Detect which cell encompasses the target text, then output its [X, Y] center coordinate. 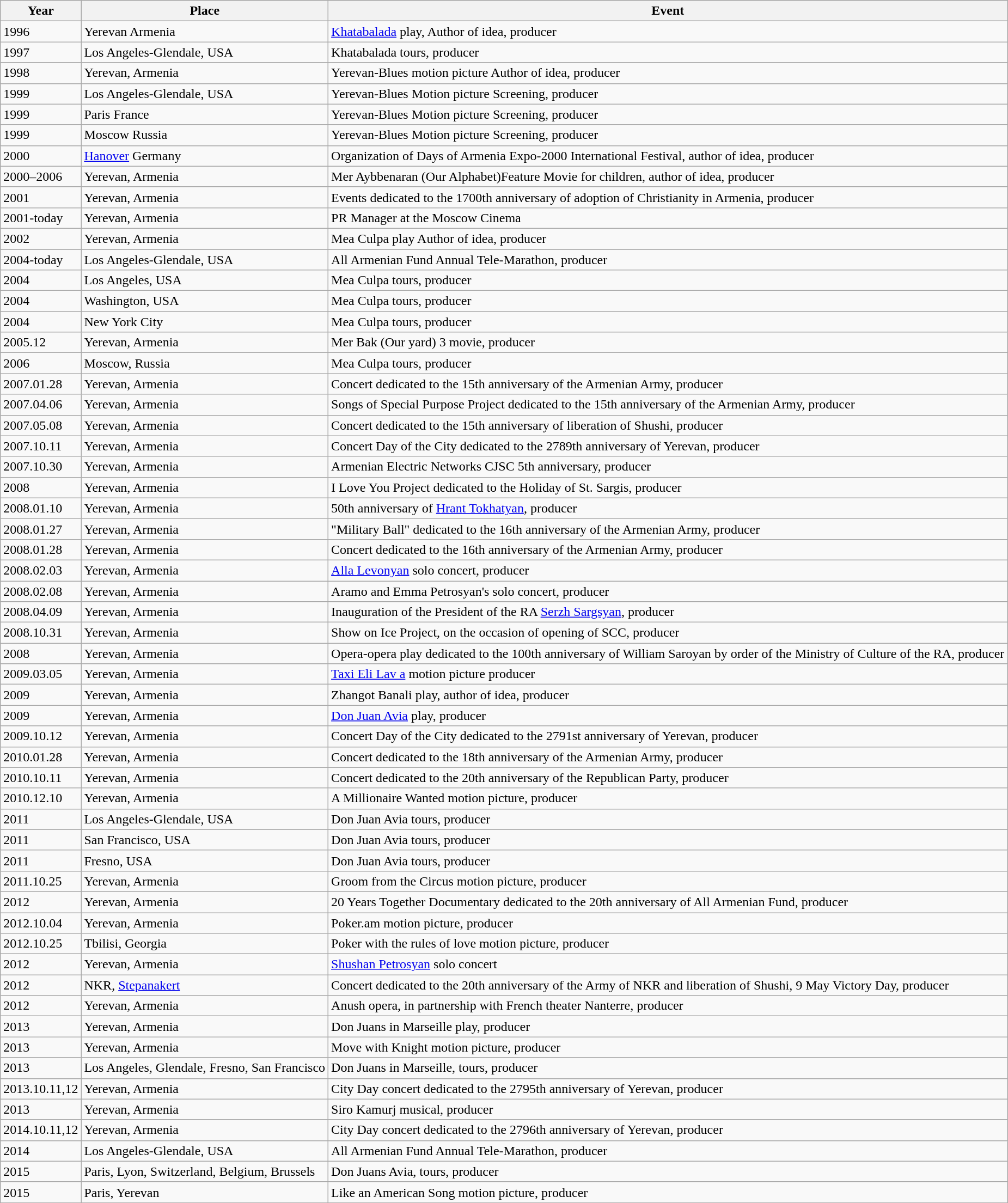
2008.04.09 [41, 612]
A Millionaire Wanted motion picture, producer [668, 798]
Don Juans in Marseille play, producer [668, 1027]
2011.10.25 [41, 881]
"Military Ball" dedicated to the 16th anniversary of the Armenian Army, producer [668, 529]
2009.03.05 [41, 674]
Concert dedicated to the 15th anniversary of the Armenian Army, producer [668, 384]
Concert dedicated to the 15th anniversary of liberation of Shushi, producer [668, 425]
Don Juans Avia, tours, producer [668, 1171]
Show on Ice Project, on the occasion of opening of SCC, producer [668, 633]
2007.01.28 [41, 384]
Zhangot Banali play, author of idea, producer [668, 695]
Yerevan Armenia [205, 32]
2007.04.06 [41, 405]
Yerevan-Blues motion picture Author of idea, producer [668, 73]
2007.05.08 [41, 425]
2014.10.11,12 [41, 1130]
Concert dedicated to the 20th anniversary of the Republican Party, producer [668, 778]
Move with Knight motion picture, producer [668, 1047]
Fresno, USA [205, 860]
I Love You Project dedicated to the Holiday of St. Sargis, producer [668, 487]
Poker with the rules of love motion picture, producer [668, 944]
Inauguration of the President of the RA Serzh Sargsyan, producer [668, 612]
Organization of Days of Armenia Expo-2000 International Festival, author of idea, producer [668, 156]
Mea Culpa play Author of idea, producer [668, 239]
Event [668, 11]
2007.10.30 [41, 467]
Anush opera, in partnership with French theater Nanterre, producer [668, 1006]
Don Juan Avia play, producer [668, 716]
Don Juans in Marseille, tours, producer [668, 1068]
1997 [41, 52]
Like an American Song motion picture, producer [668, 1192]
Songs of Special Purpose Project dedicated to the 15th anniversary of the Armenian Army, producer [668, 405]
Washington, USA [205, 301]
1996 [41, 32]
2013.10.11,12 [41, 1089]
2008.02.08 [41, 591]
2012.10.25 [41, 944]
2009.10.12 [41, 736]
2007.10.11 [41, 446]
Khatabalada tours, producer [668, 52]
2008.10.31 [41, 633]
Tbilisi, Georgia [205, 944]
2008.02.03 [41, 570]
20 Years Together Documentary dedicated to the 20th anniversary of All Armenian Fund, producer [668, 902]
2002 [41, 239]
2000–2006 [41, 176]
2008.01.28 [41, 549]
2012.10.04 [41, 923]
2004-today [41, 260]
Khatabalada play, Author of idea, producer [668, 32]
Concert dedicated to the 16th anniversary of the Armenian Army, producer [668, 549]
Concert dedicated to the 20th anniversary of the Army of NKR and liberation of Shushi, 9 May Victory Day, producer [668, 985]
Mer Aybbenaran (Our Alphabet)Feature Movie for children, author of idea, producer [668, 176]
Los Angeles, Glendale, Fresno, San Francisco [205, 1068]
1998 [41, 73]
City Day concert dedicated to the 2796th anniversary of Yerevan, producer [668, 1130]
Hanover Germany [205, 156]
Taxi Eli Lav a motion picture producer [668, 674]
2005.12 [41, 343]
2010.12.10 [41, 798]
Year [41, 11]
New York City [205, 322]
City Day concert dedicated to the 2795th anniversary of Yerevan, producer [668, 1089]
Los Angeles, USA [205, 280]
NKR, Stepanakert [205, 985]
2014 [41, 1151]
2010.10.11 [41, 778]
2001-today [41, 218]
Paris, Yerevan [205, 1192]
Concert Day of the City dedicated to the 2791st anniversary of Yerevan, producer [668, 736]
Moscow Russia [205, 135]
Aramo and Emma Petrosyan's solo concert, producer [668, 591]
2008.01.27 [41, 529]
Siro Kamurj musical, producer [668, 1109]
50th anniversary of Hrant Tokhatyan, producer [668, 508]
2001 [41, 197]
Paris France [205, 114]
Opera-opera play dedicated to the 100th anniversary of William Saroyan by order of the Ministry of Culture of the RA, producer [668, 654]
Concert dedicated to the 18th anniversary of the Armenian Army, producer [668, 757]
Alla Levonyan solo concert, producer [668, 570]
2010.01.28 [41, 757]
Groom from the Circus motion picture, producer [668, 881]
Poker.am motion picture, producer [668, 923]
Mer Bak (Our yard) 3 movie, producer [668, 343]
Moscow, Russia [205, 363]
2008.01.10 [41, 508]
San Francisco, USA [205, 840]
PR Manager at the Moscow Cinema [668, 218]
Place [205, 11]
Shushan Petrosyan solo concert [668, 964]
Armenian Electric Networks CJSC 5th anniversary, producer [668, 467]
Events dedicated to the 1700th anniversary of adoption of Christianity in Armenia, producer [668, 197]
2006 [41, 363]
2000 [41, 156]
Concert Day of the City dedicated to the 2789th anniversary of Yerevan, producer [668, 446]
Paris, Lyon, Switzerland, Belgium, Brussels [205, 1171]
